Capture the cell that displays the provided text and extract its (X, Y) central coordinate. 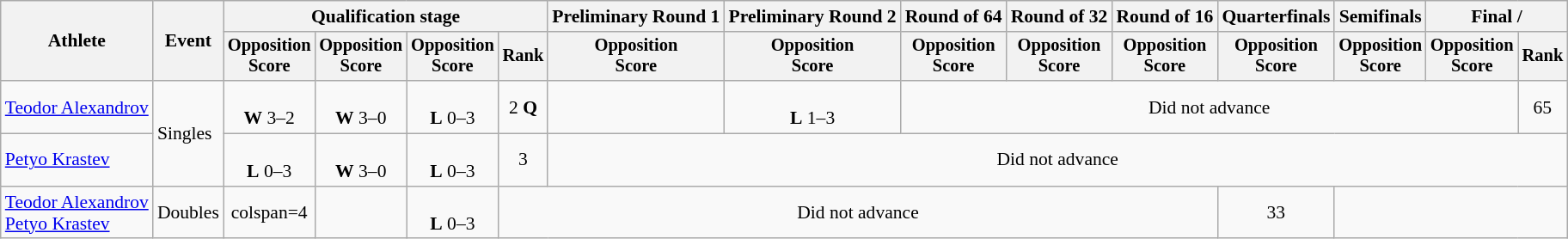
Round of 64 (954, 16)
Teodor AlexandrovPetyo Krastev (77, 213)
Preliminary Round 1 (636, 16)
33 (1276, 213)
colspan=4 (270, 213)
Round of 32 (1059, 16)
Final / (1497, 16)
L 1–3 (812, 107)
Event (188, 41)
3 (524, 160)
65 (1543, 107)
Teodor Alexandrov (77, 107)
Athlete (77, 41)
Singles (188, 133)
W 3–2 (270, 107)
2 Q (524, 107)
Semifinals (1381, 16)
Qualification stage (385, 16)
Quarterfinals (1276, 16)
Preliminary Round 2 (812, 16)
Round of 16 (1164, 16)
Doubles (188, 213)
Petyo Krastev (77, 160)
